Return (X, Y) of the center of cell containing provided text 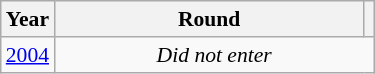
Round (209, 19)
Year (28, 19)
2004 (28, 55)
Did not enter (214, 55)
